Locate the cell with the specified text and output its [x, y] center coordinate. 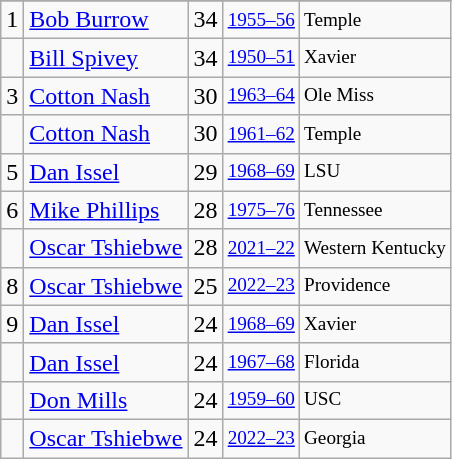
Bill Spivey [106, 58]
2021–22 [261, 248]
6 [12, 210]
1950–51 [261, 58]
29 [206, 172]
Western Kentucky [374, 248]
Florida [374, 362]
9 [12, 324]
1963–64 [261, 96]
Tennessee [374, 210]
5 [12, 172]
1975–76 [261, 210]
Bob Burrow [106, 20]
Ole Miss [374, 96]
1967–68 [261, 362]
Don Mills [106, 400]
LSU [374, 172]
8 [12, 286]
Providence [374, 286]
1961–62 [261, 134]
1955–56 [261, 20]
1 [12, 20]
Georgia [374, 438]
3 [12, 96]
Mike Phillips [106, 210]
USC [374, 400]
25 [206, 286]
1959–60 [261, 400]
